Pinpoint the cell where the given text exists, returning its (X, Y) midpoint coordinate. 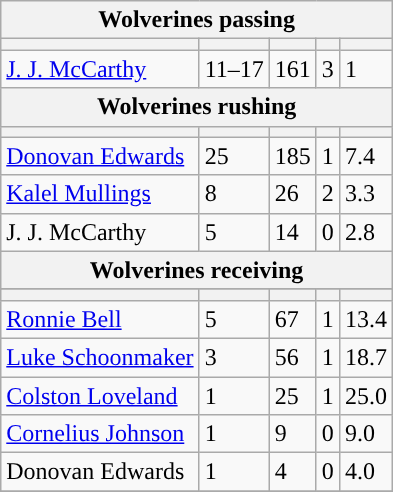
13.4 (366, 319)
9 (292, 434)
Kalel Mullings (100, 194)
161 (292, 69)
26 (292, 194)
2.8 (366, 232)
14 (292, 232)
4.0 (366, 472)
4 (292, 472)
Wolverines rushing (197, 107)
56 (292, 357)
9.0 (366, 434)
25.0 (366, 395)
8 (234, 194)
Colston Loveland (100, 395)
Cornelius Johnson (100, 434)
2 (328, 194)
185 (292, 156)
67 (292, 319)
18.7 (366, 357)
Luke Schoonmaker (100, 357)
Wolverines passing (197, 20)
Ronnie Bell (100, 319)
Wolverines receiving (197, 270)
11–17 (234, 69)
3.3 (366, 194)
7.4 (366, 156)
